Find where the given text appears and provide that cell's center as (X, Y) coordinate. 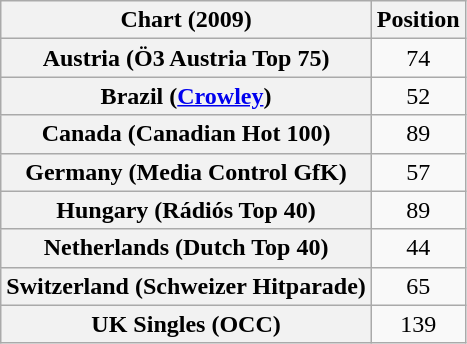
Switzerland (Schweizer Hitparade) (186, 286)
UK Singles (OCC) (186, 324)
Chart (2009) (186, 20)
52 (418, 96)
44 (418, 248)
139 (418, 324)
65 (418, 286)
Germany (Media Control GfK) (186, 172)
Netherlands (Dutch Top 40) (186, 248)
Brazil (Crowley) (186, 96)
Canada (Canadian Hot 100) (186, 134)
57 (418, 172)
Austria (Ö3 Austria Top 75) (186, 58)
74 (418, 58)
Hungary (Rádiós Top 40) (186, 210)
Position (418, 20)
